Locate the cell with the specified text and output its [X, Y] center coordinate. 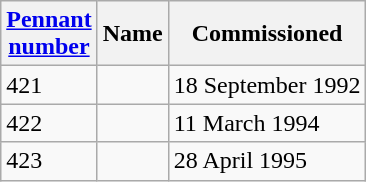
11 March 1994 [267, 123]
422 [49, 123]
Commissioned [267, 34]
423 [49, 161]
18 September 1992 [267, 85]
Name [132, 34]
Pennantnumber [49, 34]
28 April 1995 [267, 161]
421 [49, 85]
